Return [X, Y] of the center of cell containing provided text 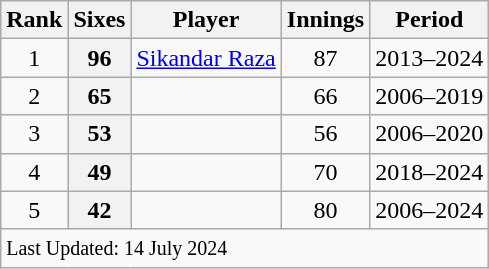
3 [34, 134]
5 [34, 210]
70 [325, 172]
96 [100, 58]
2018–2024 [430, 172]
2 [34, 96]
2006–2019 [430, 96]
2006–2024 [430, 210]
1 [34, 58]
87 [325, 58]
80 [325, 210]
42 [100, 210]
56 [325, 134]
Period [430, 20]
Last Updated: 14 July 2024 [245, 248]
66 [325, 96]
2013–2024 [430, 58]
4 [34, 172]
Player [206, 20]
2006–2020 [430, 134]
49 [100, 172]
Sixes [100, 20]
Rank [34, 20]
53 [100, 134]
Innings [325, 20]
65 [100, 96]
Sikandar Raza [206, 58]
